Locate the cell with the specified text and output its [X, Y] center coordinate. 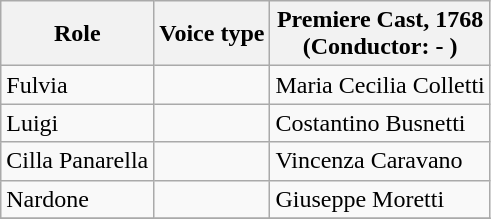
Role [78, 34]
Fulvia [78, 85]
Cilla Panarella [78, 161]
Vincenza Caravano [380, 161]
Voice type [212, 34]
Luigi [78, 123]
Maria Cecilia Colletti [380, 85]
Giuseppe Moretti [380, 199]
Costantino Busnetti [380, 123]
Nardone [78, 199]
Premiere Cast, 1768(Conductor: - ) [380, 34]
